Locate the cell with the specified text and output its (x, y) center coordinate. 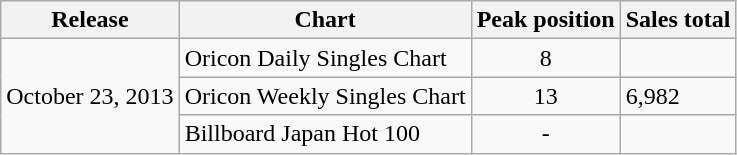
October 23, 2013 (90, 96)
Release (90, 20)
Sales total (678, 20)
13 (546, 96)
8 (546, 58)
Oricon Daily Singles Chart (325, 58)
6,982 (678, 96)
Peak position (546, 20)
- (546, 134)
Billboard Japan Hot 100 (325, 134)
Oricon Weekly Singles Chart (325, 96)
Chart (325, 20)
